Pinpoint the cell where the given text exists, returning its (x, y) midpoint coordinate. 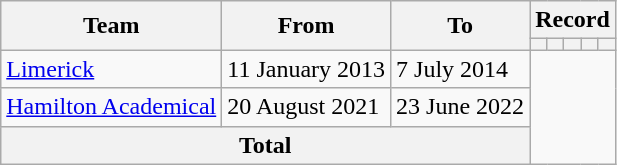
Limerick (112, 69)
Record (573, 20)
7 July 2014 (460, 69)
Total (266, 145)
Team (112, 26)
11 January 2013 (306, 69)
Hamilton Academical (112, 107)
23 June 2022 (460, 107)
To (460, 26)
20 August 2021 (306, 107)
From (306, 26)
